Locate the cell with the specified text and output its (x, y) center coordinate. 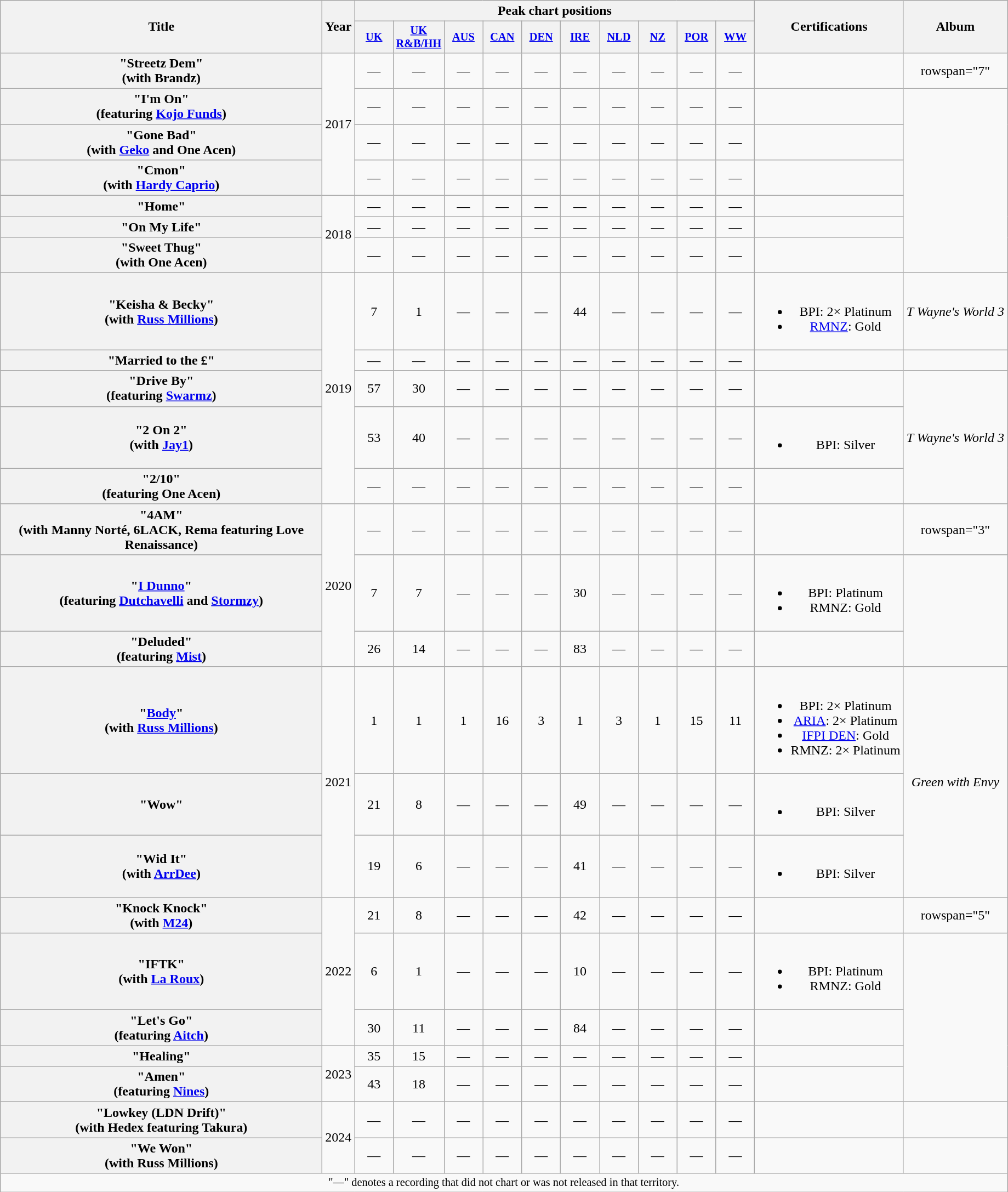
Title (161, 27)
"2/10"(featuring One Acen) (161, 486)
POR (696, 37)
"I Dunno"(featuring Dutchavelli and Stormzy) (161, 593)
WW (736, 37)
44 (580, 311)
26 (374, 649)
BPI: 2× PlatinumARIA: 2× PlatinumIFPI DEN: GoldRMNZ: 2× Platinum (829, 720)
rowspan="5" (955, 916)
16 (502, 720)
UK (374, 37)
41 (580, 866)
2019 (339, 388)
UKR&B/HH (419, 37)
2017 (339, 124)
"2 On 2"(with Jay1) (161, 438)
35 (374, 1056)
"Body"(with Russ Millions) (161, 720)
DEN (542, 37)
BPI: 2× PlatinumRMNZ: Gold (829, 311)
"I'm On"(featuring Kojo Funds) (161, 106)
14 (419, 649)
57 (374, 388)
84 (580, 1028)
2020 (339, 586)
Peak chart positions (555, 11)
19 (374, 866)
10 (580, 972)
"Married to the £" (161, 360)
Album (955, 27)
"Let's Go"(featuring Aitch) (161, 1028)
"Wow" (161, 804)
18 (419, 1085)
NLD (619, 37)
"Sweet Thug"(with One Acen) (161, 256)
"Amen"(featuring Nines) (161, 1085)
AUS (464, 37)
43 (374, 1085)
40 (419, 438)
CAN (502, 37)
"Wid It"(with ArrDee) (161, 866)
rowspan="3" (955, 529)
"Gone Bad"(with Geko and One Acen) (161, 143)
2024 (339, 1138)
49 (580, 804)
"IFTK"(with La Roux) (161, 972)
2018 (339, 235)
rowspan="7" (955, 70)
42 (580, 916)
2022 (339, 972)
"Lowkey (LDN Drift)"(with Hedex featuring Takura) (161, 1120)
53 (374, 438)
"Streetz Dem"(with Brandz) (161, 70)
"Healing" (161, 1056)
Green with Envy (955, 782)
NZ (658, 37)
"—" denotes a recording that did not chart or was not released in that territory. (504, 1183)
"Home" (161, 206)
"4AM"(with Manny Norté, 6LACK, Rema featuring Love Renaissance) (161, 529)
"Knock Knock"(with M24) (161, 916)
"On My Life" (161, 227)
"Deluded"(featuring Mist) (161, 649)
Year (339, 27)
"Keisha & Becky"(with Russ Millions) (161, 311)
2021 (339, 782)
"We Won"(with Russ Millions) (161, 1156)
"Drive By"(featuring Swarmz) (161, 388)
Certifications (829, 27)
2023 (339, 1074)
83 (580, 649)
IRE (580, 37)
"Cmon"(with Hardy Caprio) (161, 178)
